From the cell containing the given text, extract its center point as [x, y] coordinate. 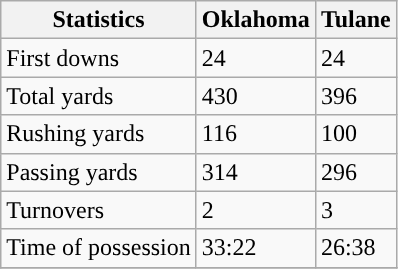
314 [256, 172]
430 [256, 96]
Tulane [356, 20]
26:38 [356, 248]
First downs [99, 58]
2 [256, 210]
3 [356, 210]
Rushing yards [99, 134]
Total yards [99, 96]
Turnovers [99, 210]
33:22 [256, 248]
Statistics [99, 20]
296 [356, 172]
Oklahoma [256, 20]
Passing yards [99, 172]
116 [256, 134]
100 [356, 134]
396 [356, 96]
Time of possession [99, 248]
